Find where the given text appears and provide that cell's center as [X, Y] coordinate. 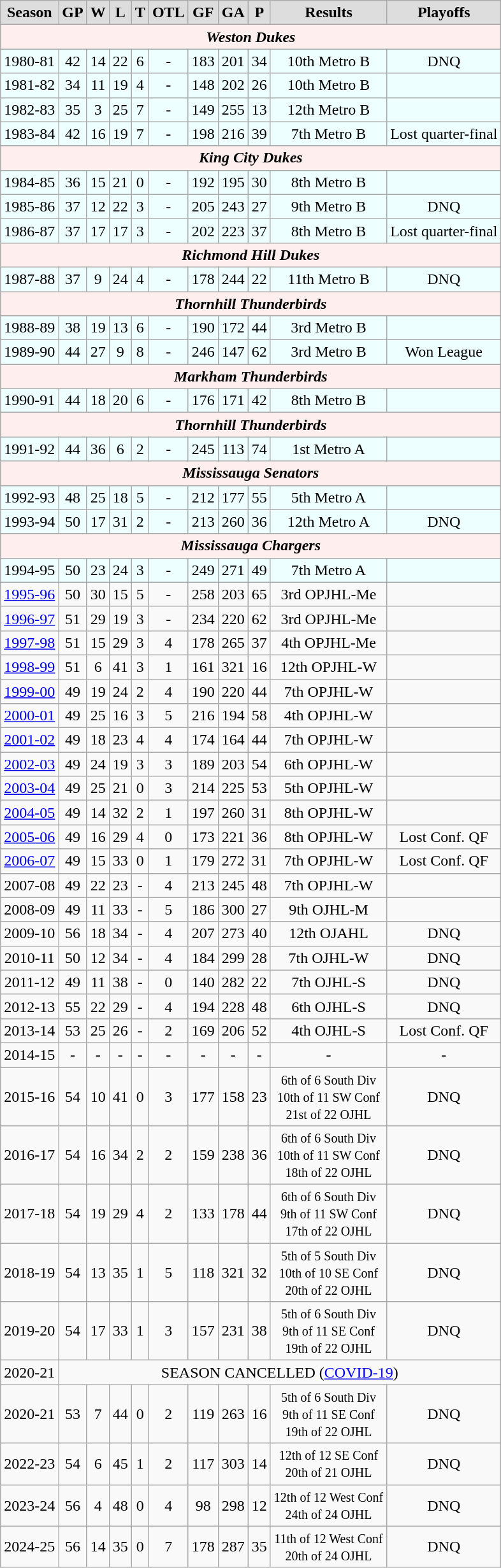
303 [233, 1464]
149 [203, 110]
2005-06 [29, 837]
206 [233, 1030]
12th OJAHL [328, 934]
272 [233, 861]
1994-95 [29, 570]
249 [203, 570]
8 [140, 352]
2024-25 [29, 1546]
186 [203, 909]
221 [233, 837]
300 [233, 909]
6th OPJHL-W [328, 764]
246 [203, 352]
Richmond Hill Dukes [251, 255]
65 [259, 594]
157 [203, 1331]
12th Metro B [328, 110]
179 [203, 861]
183 [203, 61]
Markham Thunderbirds [251, 376]
2003-04 [29, 788]
7th OJHL-W [328, 958]
2000-01 [29, 716]
2006-07 [29, 861]
12th OPJHL-W [328, 667]
2013-14 [29, 1030]
2001-02 [29, 740]
1980-81 [29, 61]
1984-85 [29, 182]
117 [203, 1464]
228 [233, 1006]
6th of 6 South Div9th of 11 SW Conf17th of 22 OJHL [328, 1214]
164 [233, 740]
1997-98 [29, 643]
Results [328, 13]
King City Dukes [251, 158]
52 [259, 1030]
7th Metro A [328, 570]
161 [203, 667]
28 [259, 958]
189 [203, 764]
201 [233, 61]
174 [203, 740]
1981-82 [29, 85]
1985-86 [29, 206]
205 [203, 206]
169 [203, 1030]
2015-16 [29, 1097]
12th Metro A [328, 522]
2018-19 [29, 1272]
1986-87 [29, 231]
11th Metro B [328, 279]
299 [233, 958]
2017-18 [29, 1214]
5th OPJHL-W [328, 788]
287 [233, 1546]
231 [233, 1331]
9th Metro B [328, 206]
2023-24 [29, 1506]
1998-99 [29, 667]
P [259, 13]
244 [233, 279]
1982-83 [29, 110]
195 [233, 182]
1st Metro A [328, 449]
255 [233, 110]
184 [203, 958]
238 [233, 1155]
4th OPJHL-W [328, 716]
10 [98, 1097]
Won League [444, 352]
172 [233, 328]
W [98, 13]
Mississauga Chargers [251, 546]
45 [120, 1464]
1989-90 [29, 352]
173 [203, 837]
158 [233, 1097]
Mississauga Senators [251, 473]
OTL [168, 13]
2008-09 [29, 909]
159 [203, 1155]
147 [233, 352]
113 [233, 449]
98 [203, 1506]
214 [203, 788]
133 [203, 1214]
2004-05 [29, 813]
1987-88 [29, 279]
258 [203, 594]
212 [203, 497]
SEASON CANCELLED (COVID-19) [280, 1372]
5th Metro A [328, 497]
1992-93 [29, 497]
192 [203, 182]
282 [233, 982]
11th of 12 West Conf20th of 24 OJHL [328, 1546]
271 [233, 570]
118 [203, 1272]
176 [203, 401]
12th of 12 SE Conf20th of 21 OJHL [328, 1464]
2007-08 [29, 885]
2010-11 [29, 958]
GP [73, 13]
2022-23 [29, 1464]
74 [259, 449]
1996-97 [29, 618]
4th OJHL-S [328, 1030]
1991-92 [29, 449]
1988-89 [29, 328]
6th of 6 South Div10th of 11 SW Conf21st of 22 OJHL [328, 1097]
171 [233, 401]
2011-12 [29, 982]
58 [259, 716]
2016-17 [29, 1155]
1999-00 [29, 691]
Playoffs [444, 13]
4th OPJHL-Me [328, 643]
234 [203, 618]
12th of 12 West Conf24th of 24 OJHL [328, 1506]
6th of 6 South Div10th of 11 SW Conf18th of 22 OJHL [328, 1155]
1995-96 [29, 594]
39 [259, 134]
Weston Dukes [251, 37]
2014-15 [29, 1055]
243 [233, 206]
1983-84 [29, 134]
L [120, 13]
7th Metro B [328, 134]
2002-03 [29, 764]
197 [203, 813]
148 [203, 85]
20 [120, 401]
119 [203, 1414]
T [140, 13]
263 [233, 1414]
2009-10 [29, 934]
265 [233, 643]
Season [29, 13]
225 [233, 788]
5th of 5 South Div10th of 10 SE Conf20th of 22 OJHL [328, 1272]
198 [203, 134]
GF [203, 13]
7th OJHL-S [328, 982]
2012-13 [29, 1006]
2019-20 [29, 1331]
9th OJHL-M [328, 909]
273 [233, 934]
6th OJHL-S [328, 1006]
1990-91 [29, 401]
GA [233, 13]
140 [203, 982]
1993-94 [29, 522]
298 [233, 1506]
207 [203, 934]
40 [259, 934]
223 [233, 231]
